Provide the (X, Y) coordinate of the cell's center where the given text is located.  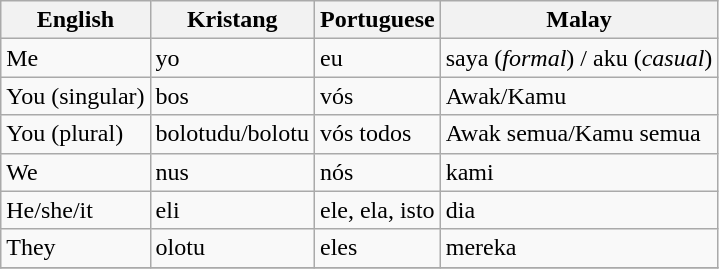
eli (232, 210)
English (76, 20)
eu (377, 58)
Portuguese (377, 20)
nós (377, 172)
dia (579, 210)
olotu (232, 248)
We (76, 172)
You (plural) (76, 134)
Malay (579, 20)
bos (232, 96)
mereka (579, 248)
vós (377, 96)
ele, ela, isto (377, 210)
Awak/Kamu (579, 96)
kami (579, 172)
Kristang (232, 20)
saya (formal) / aku (casual) (579, 58)
You (singular) (76, 96)
They (76, 248)
He/she/it (76, 210)
Awak semua/Kamu semua (579, 134)
eles (377, 248)
bolotudu/bolotu (232, 134)
nus (232, 172)
yo (232, 58)
Me (76, 58)
vós todos (377, 134)
